Pinpoint the cell where the given text exists, returning its (X, Y) midpoint coordinate. 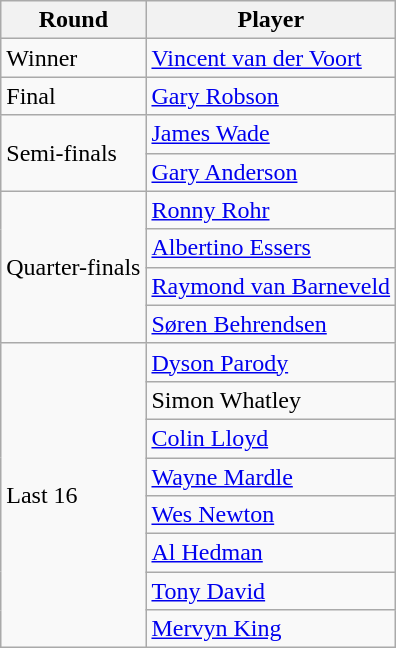
Quarter-finals (74, 267)
Tony David (271, 591)
Vincent van der Voort (271, 58)
Round (74, 20)
Raymond van Barneveld (271, 286)
Last 16 (74, 495)
Player (271, 20)
Simon Whatley (271, 400)
Winner (74, 58)
Mervyn King (271, 629)
Al Hedman (271, 553)
Wes Newton (271, 515)
Gary Robson (271, 96)
Ronny Rohr (271, 210)
Semi-finals (74, 153)
Final (74, 96)
Wayne Mardle (271, 477)
Søren Behrendsen (271, 324)
James Wade (271, 134)
Colin Lloyd (271, 438)
Albertino Essers (271, 248)
Gary Anderson (271, 172)
Dyson Parody (271, 362)
